Provide the (x, y) coordinate of the cell's center where the given text is located.  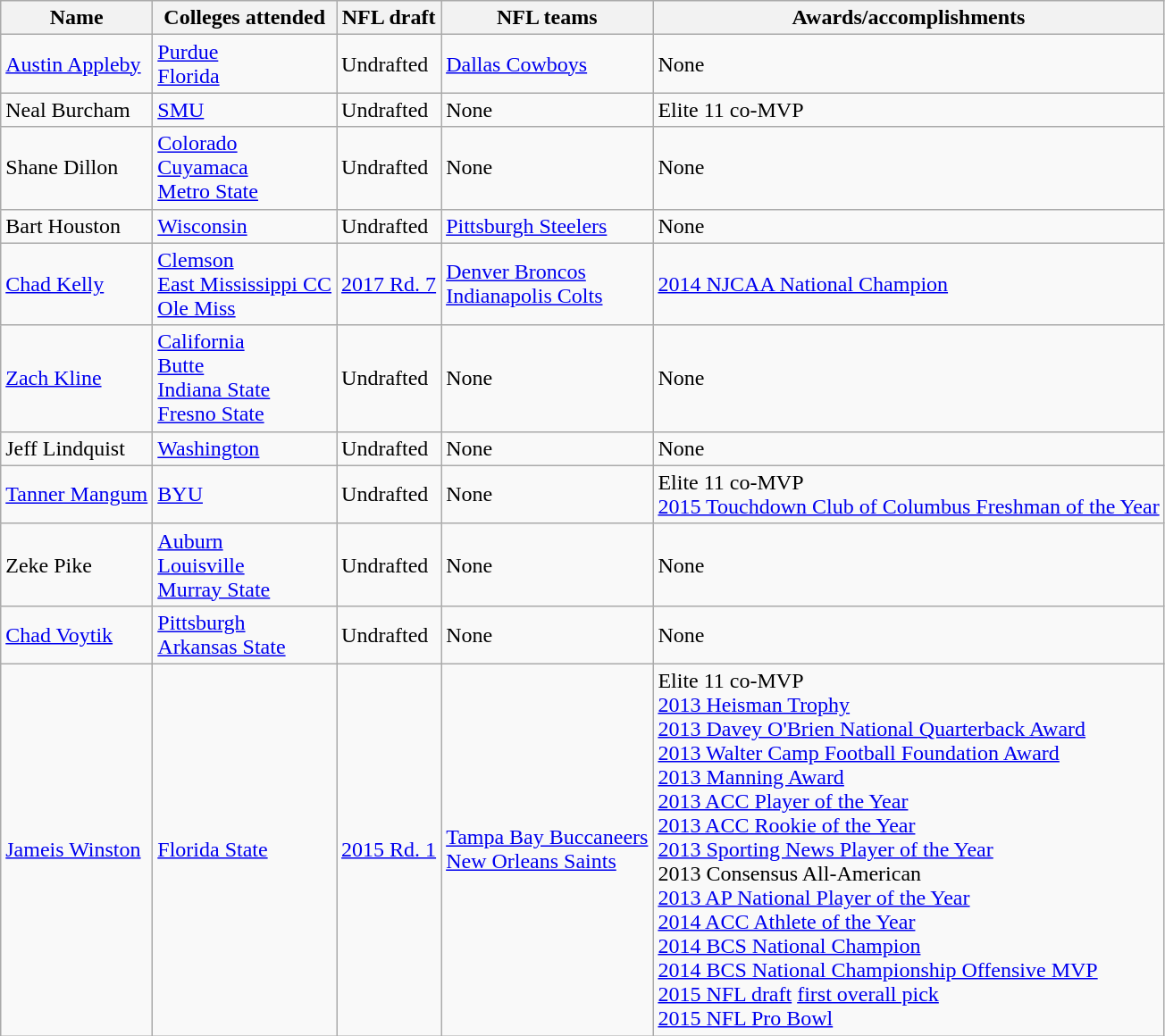
Pittsburgh Steelers (547, 226)
Chad Voytik (77, 634)
Jeff Lindquist (77, 448)
Awards/accomplishments (909, 18)
Shane Dillon (77, 168)
2017 Rd. 7 (390, 284)
ClemsonEast Mississippi CCOle Miss (245, 284)
AuburnLouisvilleMurray State (245, 564)
Elite 11 co-MVP2015 Touchdown Club of Columbus Freshman of the Year (909, 495)
Bart Houston (77, 226)
CaliforniaButteIndiana StateFresno State (245, 379)
Florida State (245, 849)
PittsburghArkansas State (245, 634)
PurdueFlorida (245, 64)
SMU (245, 110)
Tanner Mangum (77, 495)
2014 NJCAA National Champion (909, 284)
Jameis Winston (77, 849)
Zeke Pike (77, 564)
Zach Kline (77, 379)
Elite 11 co-MVP (909, 110)
Washington (245, 448)
NFL draft (390, 18)
Wisconsin (245, 226)
Dallas Cowboys (547, 64)
Neal Burcham (77, 110)
Chad Kelly (77, 284)
2015 Rd. 1 (390, 849)
NFL teams (547, 18)
BYU (245, 495)
ColoradoCuyamacaMetro State (245, 168)
Colleges attended (245, 18)
Austin Appleby (77, 64)
Denver BroncosIndianapolis Colts (547, 284)
Tampa Bay BuccaneersNew Orleans Saints (547, 849)
Name (77, 18)
